Return (x, y) of the center of cell containing provided text 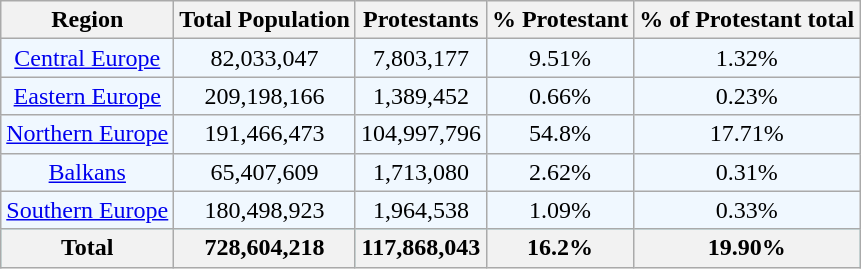
0.31% (747, 172)
0.66% (560, 96)
104,997,796 (420, 134)
82,033,047 (265, 58)
1,713,080 (420, 172)
54.8% (560, 134)
117,868,043 (420, 248)
17.71% (747, 134)
1,964,538 (420, 210)
Balkans (88, 172)
0.23% (747, 96)
2.62% (560, 172)
209,198,166 (265, 96)
180,498,923 (265, 210)
19.90% (747, 248)
% of Protestant total (747, 20)
Protestants (420, 20)
728,604,218 (265, 248)
16.2% (560, 248)
65,407,609 (265, 172)
191,466,473 (265, 134)
Northern Europe (88, 134)
Central Europe (88, 58)
1.32% (747, 58)
Region (88, 20)
Southern Europe (88, 210)
Total (88, 248)
7,803,177 (420, 58)
Total Population (265, 20)
% Protestant (560, 20)
1,389,452 (420, 96)
0.33% (747, 210)
Eastern Europe (88, 96)
9.51% (560, 58)
1.09% (560, 210)
